Return [x, y] of the center of cell containing provided text 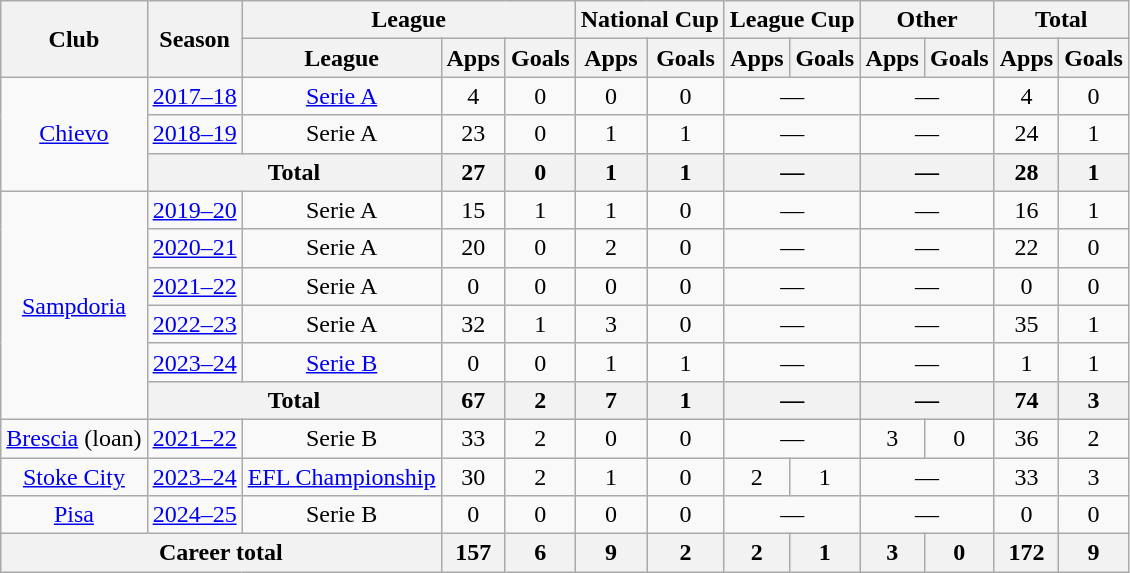
National Cup [650, 20]
23 [473, 134]
6 [540, 553]
Season [194, 39]
16 [1026, 210]
15 [473, 210]
28 [1026, 172]
24 [1026, 134]
22 [1026, 248]
7 [611, 400]
2017–18 [194, 96]
EFL Championship [342, 477]
Stoke City [74, 477]
30 [473, 477]
172 [1026, 553]
35 [1026, 324]
2018–19 [194, 134]
Club [74, 39]
74 [1026, 400]
Career total [221, 553]
157 [473, 553]
20 [473, 248]
Brescia (loan) [74, 438]
2022–23 [194, 324]
Other [927, 20]
Sampdoria [74, 305]
36 [1026, 438]
Chievo [74, 134]
League Cup [792, 20]
2024–25 [194, 515]
2020–21 [194, 248]
67 [473, 400]
32 [473, 324]
Pisa [74, 515]
27 [473, 172]
2019–20 [194, 210]
